Locate the cell with the specified text and output its [X, Y] center coordinate. 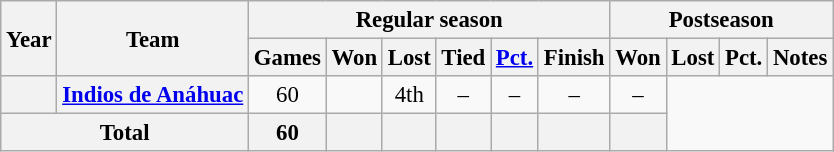
Games [288, 58]
Postseason [722, 20]
Total [125, 133]
Notes [800, 58]
Year [29, 38]
Tied [463, 58]
Team [153, 38]
Finish [574, 58]
4th [409, 95]
Regular season [430, 20]
Indios de Anáhuac [153, 95]
